Find where the given text appears and provide that cell's center as (X, Y) coordinate. 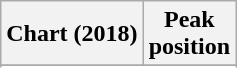
Peak position (189, 34)
Chart (2018) (72, 34)
